Search for the cell housing the specified text and yield its [X, Y] center coordinate. 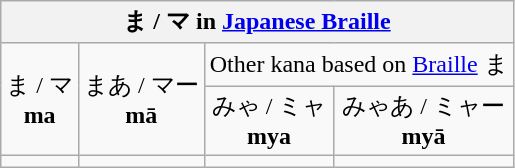
まあ / マー mā [141, 99]
Other kana based on Braille ま [358, 64]
ま / マ ma [40, 99]
ま / マ in Japanese Braille [257, 22]
みゃあ / ミャー myā [424, 121]
みゃ / ミャ mya [269, 121]
